For the text-containing cell, return its midpoint in (X, Y) coordinate format. 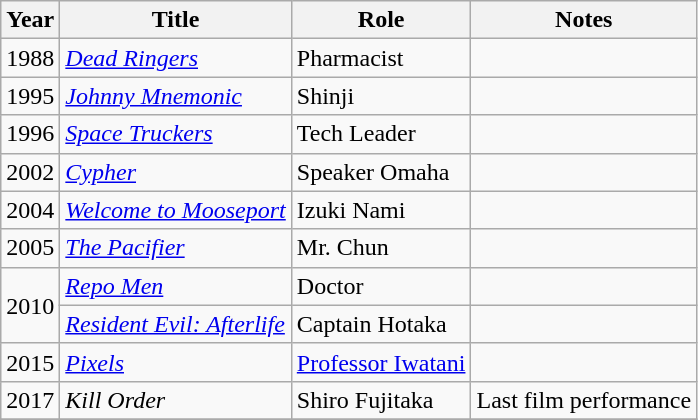
Professor Iwatani (381, 362)
1995 (30, 96)
Captain Hotaka (381, 324)
1988 (30, 58)
Mr. Chun (381, 248)
Kill Order (176, 400)
2015 (30, 362)
2005 (30, 248)
2004 (30, 210)
Doctor (381, 286)
Last film performance (584, 400)
Role (381, 20)
Speaker Omaha (381, 172)
Cypher (176, 172)
The Pacifier (176, 248)
Title (176, 20)
2017 (30, 400)
1996 (30, 134)
2002 (30, 172)
Pixels (176, 362)
Dead Ringers (176, 58)
Space Truckers (176, 134)
Tech Leader (381, 134)
Izuki Nami (381, 210)
Notes (584, 20)
2010 (30, 305)
Pharmacist (381, 58)
Welcome to Mooseport (176, 210)
Johnny Mnemonic (176, 96)
Shinji (381, 96)
Repo Men (176, 286)
Resident Evil: Afterlife (176, 324)
Shiro Fujitaka (381, 400)
Year (30, 20)
